Capture the cell that displays the provided text and extract its (X, Y) central coordinate. 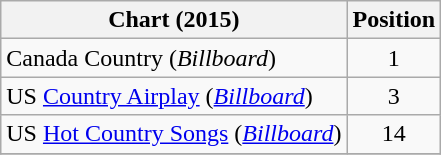
3 (394, 96)
Position (394, 20)
US Country Airplay (Billboard) (174, 96)
14 (394, 134)
Canada Country (Billboard) (174, 58)
US Hot Country Songs (Billboard) (174, 134)
1 (394, 58)
Chart (2015) (174, 20)
